Determine the [X, Y] coordinate at the center of the cell enclosing the given text.  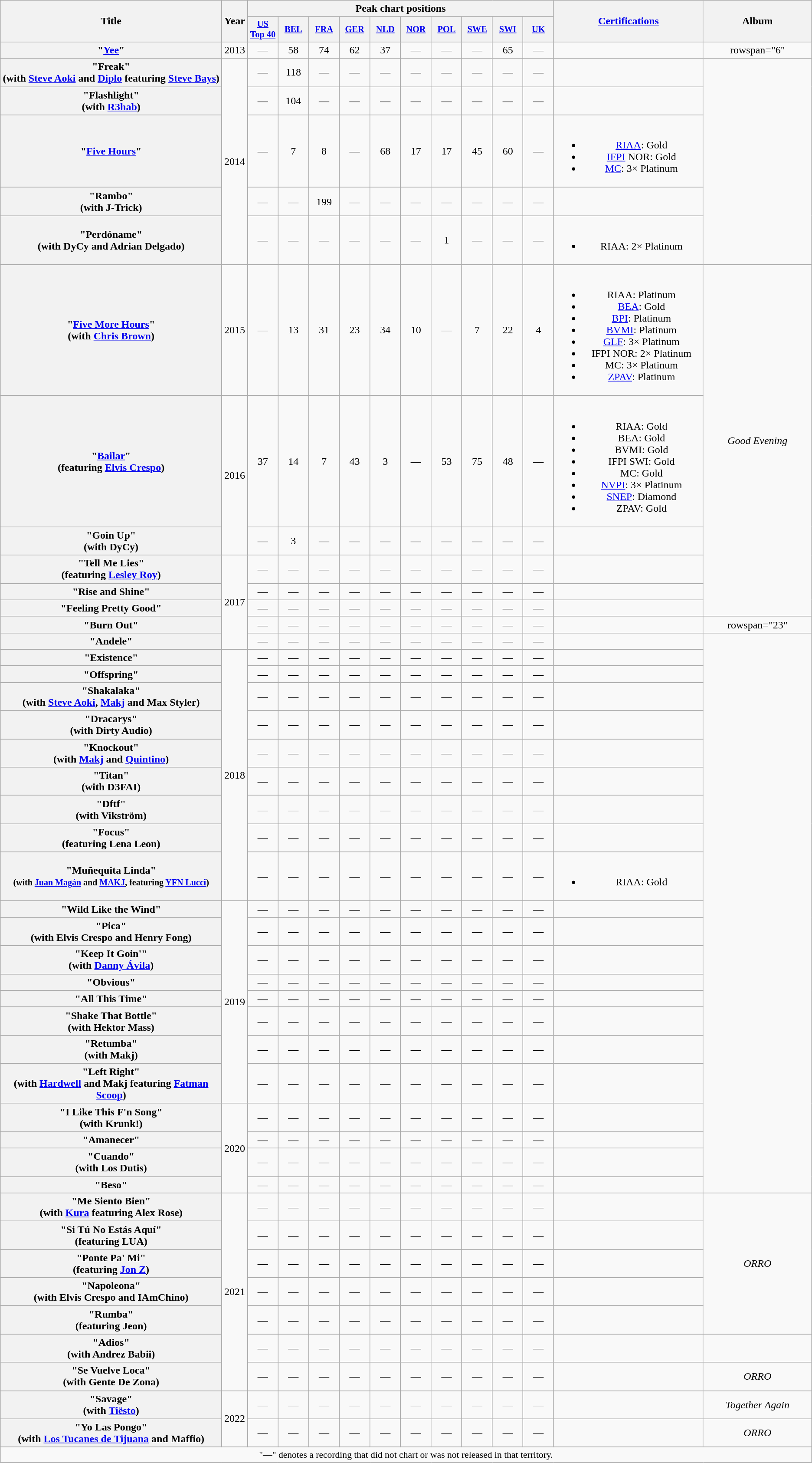
POL [447, 30]
"Left Right" (with Hardwell and Makj featuring Fatman Scoop) [111, 1083]
Album [757, 21]
2018 [234, 775]
"Pica" (with Elvis Crespo and Henry Fong) [111, 931]
"Dracarys" (with Dirty Audio) [111, 725]
"Me Siento Bien" (with Kura featuring Alex Rose) [111, 1207]
62 [355, 50]
rowspan="6" [757, 50]
"Goin Up"(with DyCy) [111, 541]
118 [293, 73]
"Bailar"(featuring Elvis Crespo) [111, 461]
68 [385, 151]
"Napoleona" (with Elvis Crespo and IAmChino) [111, 1292]
SWI [507, 30]
14 [293, 461]
65 [507, 50]
"Burn Out" [111, 625]
Year [234, 21]
RIAA: PlatinumBEA: GoldBPI: PlatinumBVMI: PlatinumGLF: 3× PlatinumIFPI NOR: 2× PlatinumMC: 3× PlatinumZPAV: Platinum [628, 330]
"Freak"(with Steve Aoki and Diplo featuring Steve Bays) [111, 73]
"Obvious" [111, 982]
43 [355, 461]
UK [538, 30]
NLD [385, 30]
2019 [234, 1002]
Title [111, 21]
"Titan" (with D3FAI) [111, 781]
48 [507, 461]
2015 [234, 330]
13 [293, 330]
RIAA: 2× Platinum [628, 240]
"Focus" (featuring Lena Leon) [111, 838]
22 [507, 330]
BEL [293, 30]
4 [538, 330]
Together Again [757, 1404]
53 [447, 461]
"Rambo"(with J-Trick) [111, 201]
Certifications [628, 21]
GER [355, 30]
"Keep It Goin'" (with Danny Ávila) [111, 960]
"Yo Las Pongo" (with Los Tucanes de Tijuana and Maffio) [111, 1433]
"Retumba" (with Makj) [111, 1049]
34 [385, 330]
2021 [234, 1292]
2020 [234, 1148]
45 [477, 151]
60 [507, 151]
"Wild Like the Wind" [111, 909]
"Perdóname"(with DyCy and Adrian Delgado) [111, 240]
"Shakalaka" (with Steve Aoki, Makj and Max Styler) [111, 696]
2016 [234, 476]
Peak chart positions [401, 9]
RIAA: Gold [628, 877]
"Beso" [111, 1185]
"Savage" (with Tiësto) [111, 1404]
2013 [234, 50]
1 [447, 240]
75 [477, 461]
10 [416, 330]
"—" denotes a recording that did not chart or was not released in that territory. [406, 1455]
"All This Time" [111, 999]
"Cuando"(with Los Dutis) [111, 1162]
FRA [324, 30]
"Offspring" [111, 674]
"Se Vuelve Loca" (with Gente De Zona) [111, 1377]
"Amanecer" [111, 1140]
"Shake That Bottle" (with Hektor Mass) [111, 1021]
RIAA: GoldBEA: GoldBVMI: GoldIFPI SWI: GoldMC: GoldNVPI: 3× PlatinumSNEP: DiamondZPAV: Gold [628, 461]
"Rise and Shine" [111, 592]
74 [324, 50]
2014 [234, 161]
"Rumba" (featuring Jeon) [111, 1320]
"Muñequita Linda"(with Juan Magán and MAKJ, featuring YFN Lucci) [111, 877]
"Five More Hours"(with Chris Brown) [111, 330]
Good Evening [757, 441]
rowspan="23" [757, 625]
"Feeling Pretty Good" [111, 608]
"Knockout" (with Makj and Quintino) [111, 753]
"Andele" [111, 641]
8 [324, 151]
"Adios" (with Andrez Babii) [111, 1348]
NOR [416, 30]
SWE [477, 30]
"Existence" [111, 658]
"Tell Me Lies"(featuring Lesley Roy) [111, 569]
"Yee" [111, 50]
"Ponte Pa' Mi" (featuring Jon Z) [111, 1264]
23 [355, 330]
"Si Tú No Estás Aquí" (featuring LUA) [111, 1235]
RIAA: GoldIFPI NOR: GoldMC: 3× Platinum [628, 151]
USTop 40 [263, 30]
31 [324, 330]
"Flashlight"(with R3hab) [111, 101]
"Dftf" (with Vikström) [111, 810]
199 [324, 201]
58 [293, 50]
"Five Hours" [111, 151]
2017 [234, 602]
2022 [234, 1419]
"I Like This F'n Song" (with Krunk!) [111, 1117]
104 [293, 101]
